Scan for the cell matching the given text and deliver its [X, Y] coordinate at center. 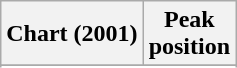
Chart (2001) [72, 34]
Peakposition [189, 34]
